Extract the [x, y] coordinate from the center of the cell holding the provided text.  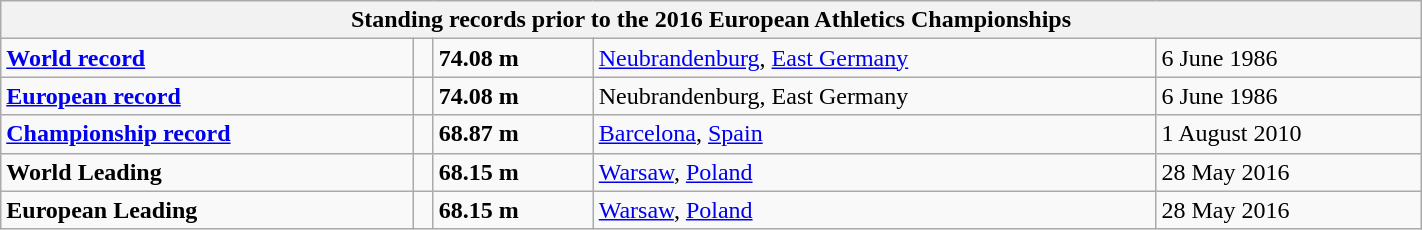
Standing records prior to the 2016 European Athletics Championships [711, 20]
European record [208, 96]
1 August 2010 [1288, 134]
Championship record [208, 134]
World Leading [208, 172]
World record [208, 58]
European Leading [208, 210]
68.87 m [513, 134]
Barcelona, Spain [874, 134]
